Determine the (x, y) coordinate at the center of the cell enclosing the given text.  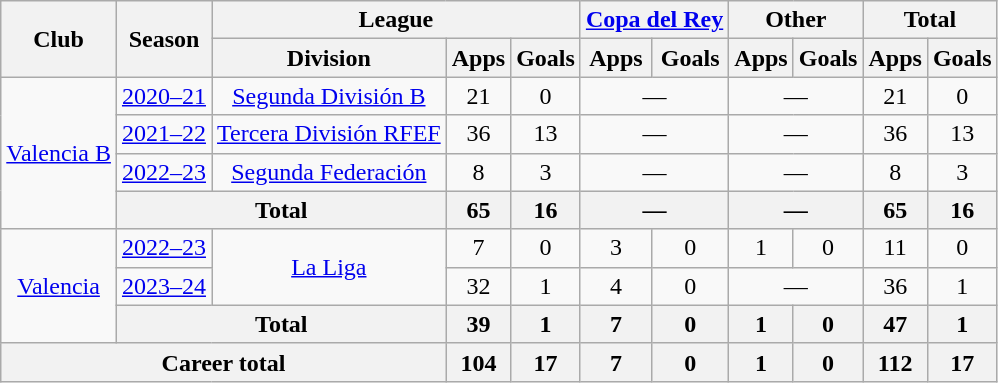
Club (59, 39)
11 (895, 248)
39 (478, 324)
Season (164, 39)
2023–24 (164, 286)
Segunda División B (330, 96)
104 (478, 362)
Tercera División RFEF (330, 134)
La Liga (330, 267)
2020–21 (164, 96)
47 (895, 324)
Valencia (59, 286)
4 (616, 286)
League (396, 20)
2021–22 (164, 134)
Other (796, 20)
Career total (224, 362)
112 (895, 362)
Valencia B (59, 153)
Copa del Rey (654, 20)
32 (478, 286)
Division (330, 58)
Segunda Federación (330, 172)
